Scan for the cell matching the given text and deliver its [X, Y] coordinate at center. 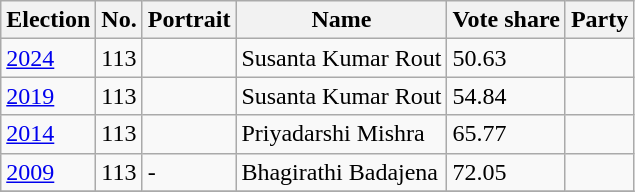
72.05 [506, 172]
54.84 [506, 96]
2024 [48, 58]
2009 [48, 172]
No. [119, 20]
Vote share [506, 20]
Party [599, 20]
2019 [48, 96]
2014 [48, 134]
Portrait [189, 20]
Priyadarshi Mishra [342, 134]
50.63 [506, 58]
- [189, 172]
Election [48, 20]
Name [342, 20]
65.77 [506, 134]
Bhagirathi Badajena [342, 172]
